Find where the given text appears and provide that cell's center as [X, Y] coordinate. 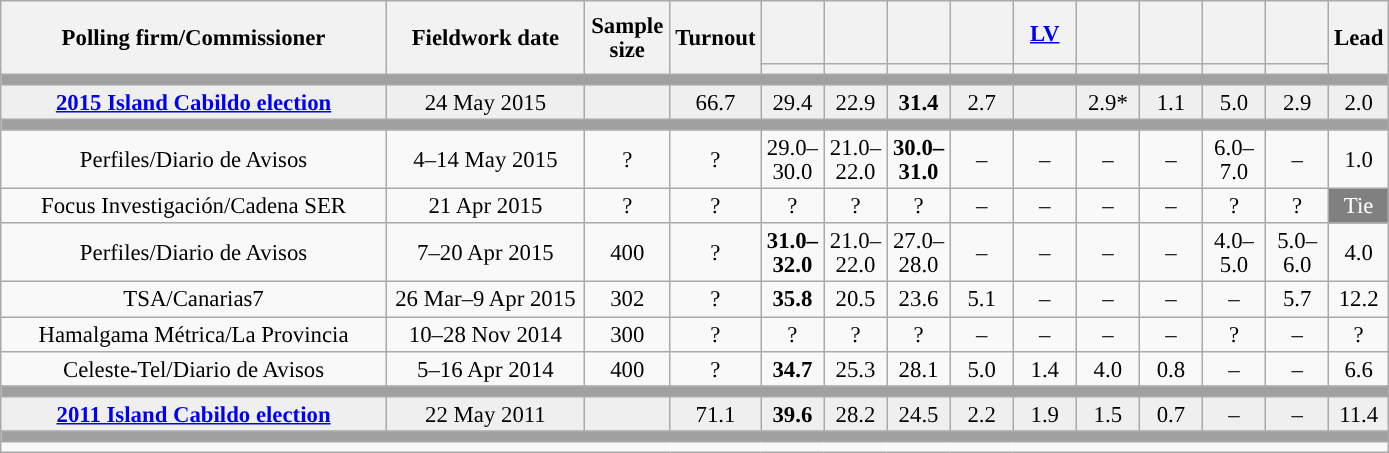
29.0–30.0 [792, 160]
39.6 [792, 414]
28.1 [918, 368]
Sample size [627, 38]
4–14 May 2015 [485, 160]
Fieldwork date [485, 38]
31.0–32.0 [792, 254]
22 May 2011 [485, 414]
2.9* [1108, 102]
20.5 [856, 300]
5.0–6.0 [1298, 254]
5.7 [1298, 300]
26 Mar–9 Apr 2015 [485, 300]
66.7 [716, 102]
34.7 [792, 368]
10–28 Nov 2014 [485, 334]
6.0–7.0 [1234, 160]
Celeste-Tel/Diario de Avisos [194, 368]
35.8 [792, 300]
0.7 [1170, 414]
2.9 [1298, 102]
1.5 [1108, 414]
2.0 [1359, 102]
2011 Island Cabildo election [194, 414]
21 Apr 2015 [485, 206]
31.4 [918, 102]
Tie [1359, 206]
27.0–28.0 [918, 254]
Lead [1359, 38]
6.6 [1359, 368]
4.0–5.0 [1234, 254]
28.2 [856, 414]
11.4 [1359, 414]
1.1 [1170, 102]
12.2 [1359, 300]
30.0–31.0 [918, 160]
1.4 [1044, 368]
Turnout [716, 38]
5.1 [982, 300]
0.8 [1170, 368]
Polling firm/Commissioner [194, 38]
24.5 [918, 414]
LV [1044, 32]
2.2 [982, 414]
2.7 [982, 102]
300 [627, 334]
TSA/Canarias7 [194, 300]
2015 Island Cabildo election [194, 102]
24 May 2015 [485, 102]
23.6 [918, 300]
22.9 [856, 102]
302 [627, 300]
29.4 [792, 102]
1.9 [1044, 414]
7–20 Apr 2015 [485, 254]
1.0 [1359, 160]
71.1 [716, 414]
Focus Investigación/Cadena SER [194, 206]
25.3 [856, 368]
5–16 Apr 2014 [485, 368]
Hamalgama Métrica/La Provincia [194, 334]
